Extract the [X, Y] coordinate from the center of the cell holding the provided text.  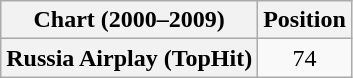
Position [305, 20]
Chart (2000–2009) [130, 20]
Russia Airplay (TopHit) [130, 58]
74 [305, 58]
